Capture the cell that displays the provided text and extract its (x, y) central coordinate. 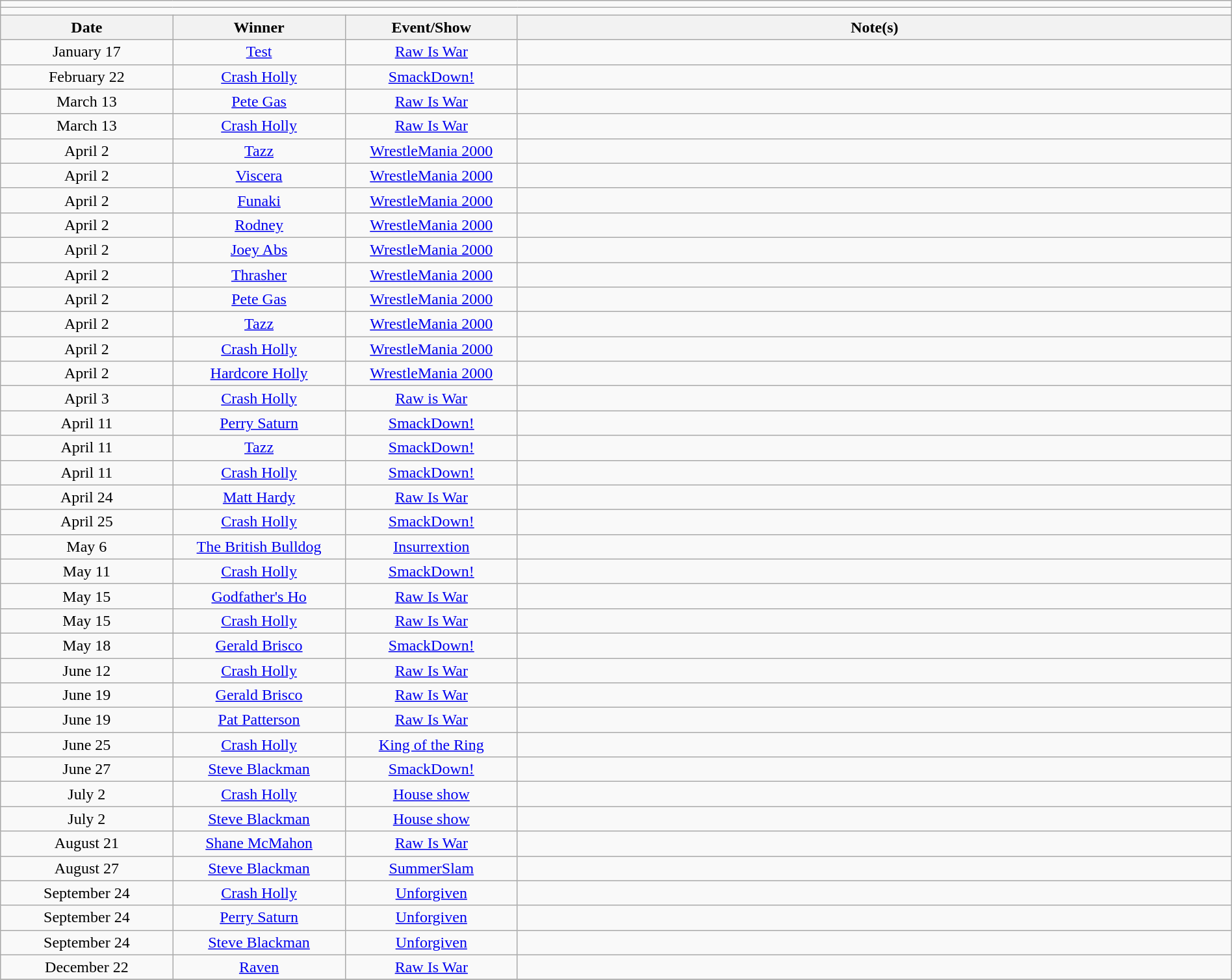
Godfather's Ho (259, 596)
August 27 (87, 868)
Date (87, 27)
April 3 (87, 398)
Raw is War (431, 398)
Raven (259, 967)
June 27 (87, 769)
Insurrextion (431, 547)
May 6 (87, 547)
May 11 (87, 571)
June 25 (87, 745)
Viscera (259, 175)
December 22 (87, 967)
May 18 (87, 645)
April 24 (87, 497)
June 12 (87, 670)
Event/Show (431, 27)
Shane McMahon (259, 844)
August 21 (87, 844)
Pat Patterson (259, 720)
Test (259, 52)
Thrasher (259, 275)
King of the Ring (431, 745)
Funaki (259, 200)
January 17 (87, 52)
SummerSlam (431, 868)
Hardcore Holly (259, 374)
The British Bulldog (259, 547)
Note(s) (875, 27)
Joey Abs (259, 250)
February 22 (87, 77)
Matt Hardy (259, 497)
Winner (259, 27)
Rodney (259, 225)
April 25 (87, 522)
